Extract the (X, Y) coordinate from the center of the cell holding the provided text.  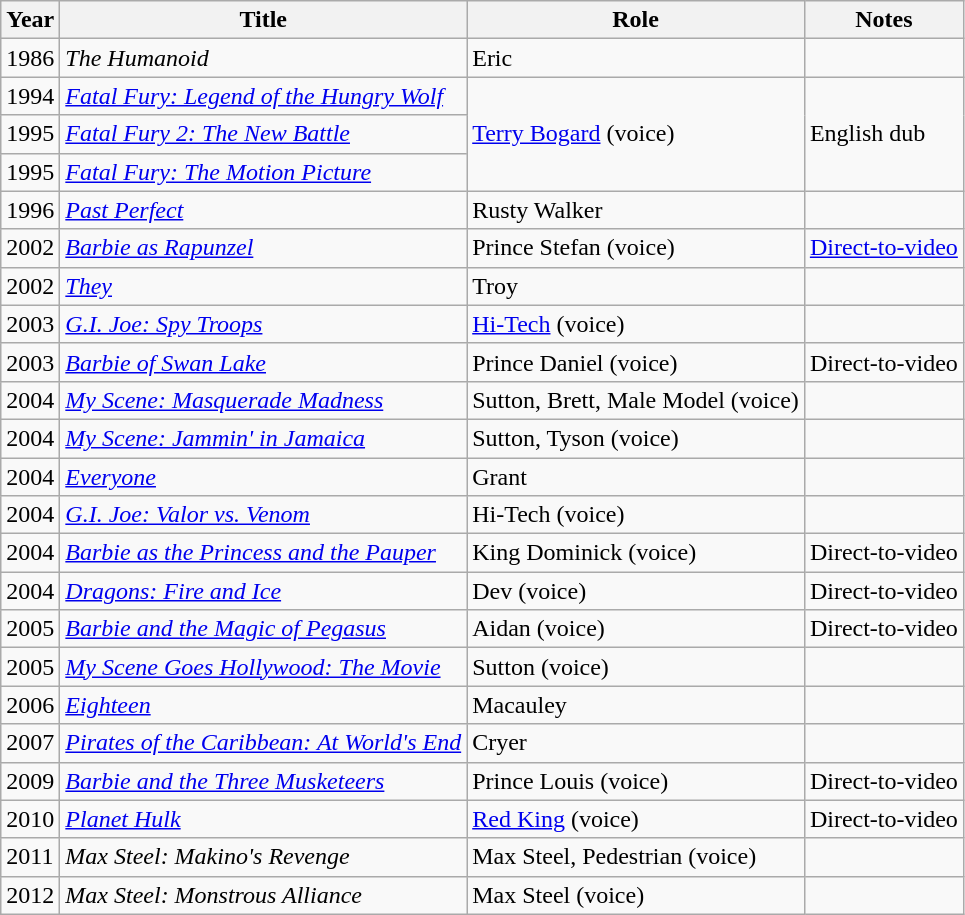
The Humanoid (264, 58)
Pirates of the Caribbean: At World's End (264, 743)
Year (30, 20)
King Dominick (voice) (636, 553)
Max Steel (voice) (636, 895)
2009 (30, 781)
Sutton (voice) (636, 667)
Troy (636, 286)
Dev (voice) (636, 591)
They (264, 286)
Role (636, 20)
Sutton, Tyson (voice) (636, 438)
Planet Hulk (264, 819)
Max Steel: Monstrous Alliance (264, 895)
Barbie as the Princess and the Pauper (264, 553)
1996 (30, 210)
Eric (636, 58)
2012 (30, 895)
English dub (884, 134)
Barbie of Swan Lake (264, 362)
Eighteen (264, 705)
Notes (884, 20)
Barbie and the Three Musketeers (264, 781)
G.I. Joe: Spy Troops (264, 324)
My Scene: Jammin' in Jamaica (264, 438)
Grant (636, 477)
Dragons: Fire and Ice (264, 591)
My Scene: Masquerade Madness (264, 400)
Max Steel: Makino's Revenge (264, 857)
Prince Stefan (voice) (636, 248)
Prince Louis (voice) (636, 781)
2010 (30, 819)
Fatal Fury: The Motion Picture (264, 172)
1986 (30, 58)
G.I. Joe: Valor vs. Venom (264, 515)
Barbie as Rapunzel (264, 248)
Title (264, 20)
Cryer (636, 743)
Terry Bogard (voice) (636, 134)
Aidan (voice) (636, 629)
Barbie and the Magic of Pegasus (264, 629)
My Scene Goes Hollywood: The Movie (264, 667)
Fatal Fury 2: The New Battle (264, 134)
Prince Daniel (voice) (636, 362)
Rusty Walker (636, 210)
Sutton, Brett, Male Model (voice) (636, 400)
1994 (30, 96)
Max Steel, Pedestrian (voice) (636, 857)
2011 (30, 857)
Past Perfect (264, 210)
2007 (30, 743)
2006 (30, 705)
Red King (voice) (636, 819)
Fatal Fury: Legend of the Hungry Wolf (264, 96)
Everyone (264, 477)
Macauley (636, 705)
